Pinpoint the cell where the given text exists, returning its [X, Y] midpoint coordinate. 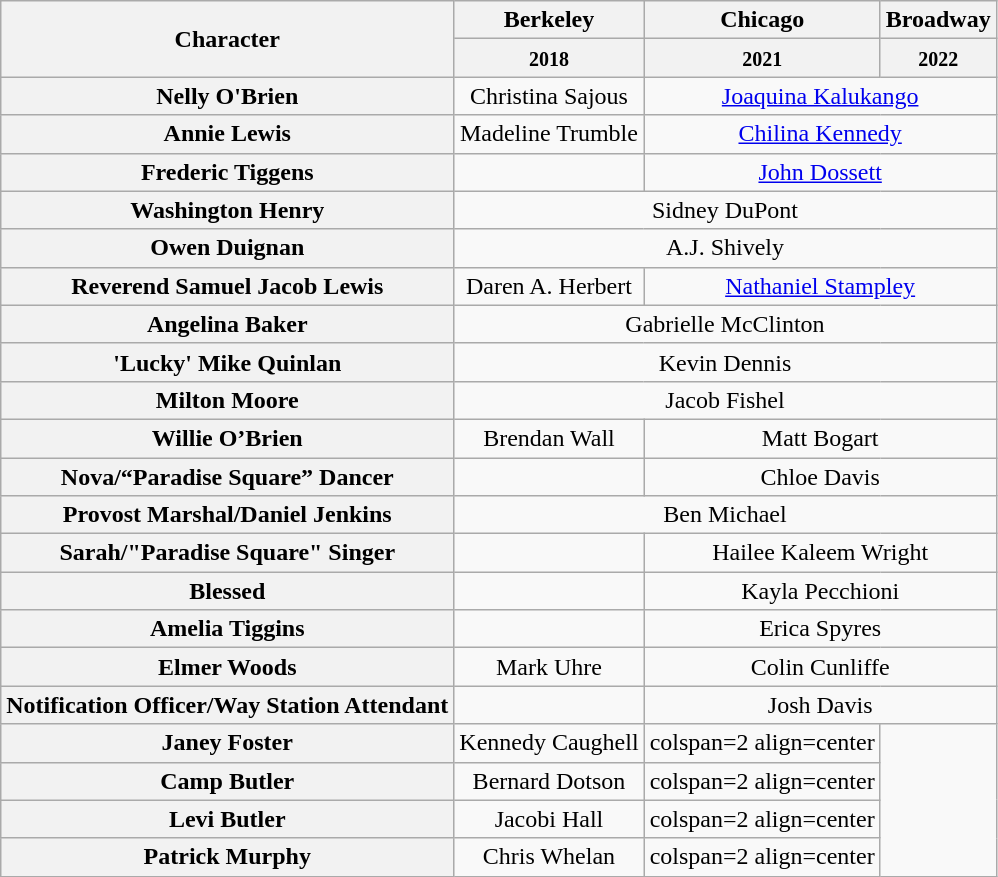
Matt Bogart [820, 438]
Chicago [762, 20]
Bernard Dotson [549, 781]
Sidney DuPont [725, 210]
Nova/“Paradise Square” Dancer [228, 477]
Colin Cunliffe [820, 667]
Brendan Wall [549, 438]
Amelia Tiggins [228, 629]
Mark Uhre [549, 667]
Patrick Murphy [228, 857]
Erica Spyres [820, 629]
Chris Whelan [549, 857]
Madeline Trumble [549, 134]
Camp Butler [228, 781]
Christina Sajous [549, 96]
Owen Duignan [228, 248]
Gabrielle McClinton [725, 324]
Josh Davis [820, 705]
Washington Henry [228, 210]
John Dossett [820, 172]
Ben Michael [725, 515]
Reverend Samuel Jacob Lewis [228, 286]
Daren A. Herbert [549, 286]
Provost Marshal/Daniel Jenkins [228, 515]
Nelly O'Brien [228, 96]
Character [228, 39]
Sarah/"Paradise Square" Singer [228, 553]
Chilina Kennedy [820, 134]
2022 [938, 58]
Chloe Davis [820, 477]
2021 [762, 58]
2018 [549, 58]
Jacob Fishel [725, 400]
Berkeley [549, 20]
Willie O’Brien [228, 438]
Nathaniel Stampley [820, 286]
Hailee Kaleem Wright [820, 553]
Kayla Pecchioni [820, 591]
Joaquina Kalukango [820, 96]
Blessed [228, 591]
Annie Lewis [228, 134]
Levi Butler [228, 819]
Frederic Tiggens [228, 172]
A.J. Shively [725, 248]
Kevin Dennis [725, 362]
Broadway [938, 20]
Jacobi Hall [549, 819]
Kennedy Caughell [549, 743]
Elmer Woods [228, 667]
'Lucky' Mike Quinlan [228, 362]
Janey Foster [228, 743]
Milton Moore [228, 400]
Notification Officer/Way Station Attendant [228, 705]
Angelina Baker [228, 324]
